Scan for the cell matching the given text and deliver its (X, Y) coordinate at center. 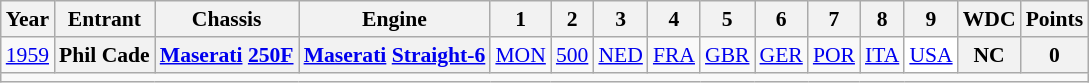
ITA (882, 55)
8 (882, 19)
6 (782, 19)
Maserati Straight-6 (395, 55)
0 (1055, 55)
MON (520, 55)
9 (930, 19)
4 (674, 19)
2 (572, 19)
Maserati 250F (227, 55)
NC (990, 55)
FRA (674, 55)
WDC (990, 19)
500 (572, 55)
Engine (395, 19)
Points (1055, 19)
GER (782, 55)
Phil Cade (104, 55)
USA (930, 55)
1 (520, 19)
3 (620, 19)
NED (620, 55)
GBR (728, 55)
Year (28, 19)
1959 (28, 55)
POR (834, 55)
Entrant (104, 19)
7 (834, 19)
Chassis (227, 19)
5 (728, 19)
